Find where the given text appears and provide that cell's center as [x, y] coordinate. 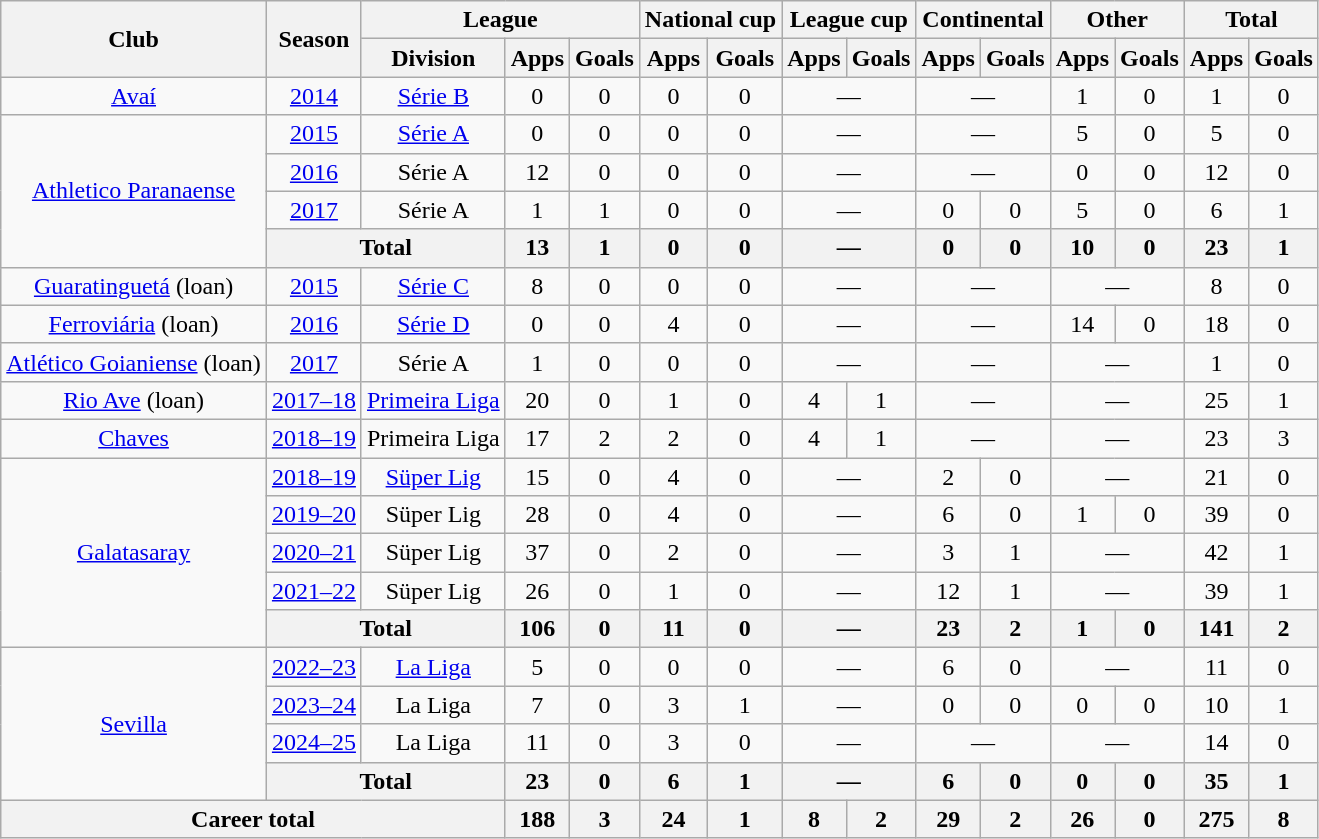
28 [537, 515]
Club [134, 39]
42 [1216, 553]
2022–23 [314, 667]
Guaratinguetá (loan) [134, 286]
Other [1117, 20]
Season [314, 39]
Chaves [134, 438]
2019–20 [314, 515]
35 [1216, 781]
2023–24 [314, 705]
37 [537, 553]
Galatasaray [134, 553]
13 [537, 248]
Série B [433, 96]
Sevilla [134, 724]
7 [537, 705]
18 [1216, 324]
15 [537, 477]
20 [537, 400]
League [500, 20]
2021–22 [314, 591]
21 [1216, 477]
League cup [849, 20]
2014 [314, 96]
275 [1216, 819]
2024–25 [314, 743]
Division [433, 58]
Série D [433, 324]
Série C [433, 286]
141 [1216, 629]
Career total [253, 819]
2017–18 [314, 400]
25 [1216, 400]
Avaí [134, 96]
24 [673, 819]
29 [948, 819]
Atlético Goianiense (loan) [134, 362]
Continental [983, 20]
Athletico Paranaense [134, 191]
Rio Ave (loan) [134, 400]
17 [537, 438]
106 [537, 629]
National cup [710, 20]
Ferroviária (loan) [134, 324]
2020–21 [314, 553]
188 [537, 819]
